Determine the [x, y] coordinate at the center of the cell enclosing the given text.  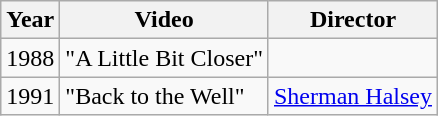
1991 [30, 96]
1988 [30, 58]
Video [164, 20]
Sherman Halsey [352, 96]
Director [352, 20]
Year [30, 20]
"Back to the Well" [164, 96]
"A Little Bit Closer" [164, 58]
